From the cell containing the given text, extract its center point as [x, y] coordinate. 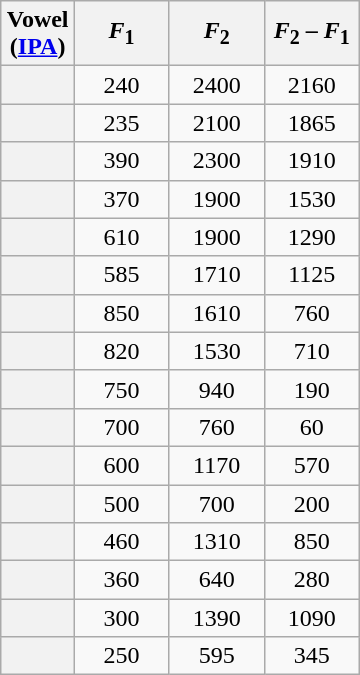
1390 [216, 618]
585 [122, 275]
1910 [312, 161]
610 [122, 237]
240 [122, 85]
390 [122, 161]
300 [122, 618]
1170 [216, 465]
820 [122, 351]
60 [312, 427]
595 [216, 656]
2160 [312, 85]
1865 [312, 123]
360 [122, 580]
570 [312, 465]
Vowel(IPA) [38, 34]
500 [122, 503]
190 [312, 389]
1310 [216, 542]
2300 [216, 161]
370 [122, 199]
1290 [312, 237]
2100 [216, 123]
200 [312, 503]
2400 [216, 85]
710 [312, 351]
250 [122, 656]
345 [312, 656]
F2 [216, 34]
1710 [216, 275]
600 [122, 465]
1090 [312, 618]
640 [216, 580]
940 [216, 389]
F1 [122, 34]
460 [122, 542]
280 [312, 580]
235 [122, 123]
1610 [216, 313]
1125 [312, 275]
F2 – F1 [312, 34]
750 [122, 389]
